Detect which cell encompasses the target text, then output its [X, Y] center coordinate. 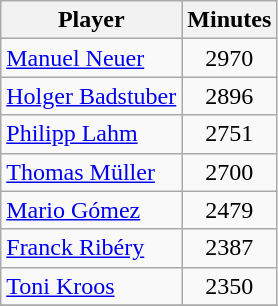
2751 [230, 134]
Minutes [230, 20]
Player [92, 20]
Holger Badstuber [92, 96]
Mario Gómez [92, 210]
2896 [230, 96]
2479 [230, 210]
Philipp Lahm [92, 134]
2387 [230, 248]
2350 [230, 286]
2700 [230, 172]
Franck Ribéry [92, 248]
Thomas Müller [92, 172]
Toni Kroos [92, 286]
2970 [230, 58]
Manuel Neuer [92, 58]
